Capture the cell that displays the provided text and extract its (X, Y) central coordinate. 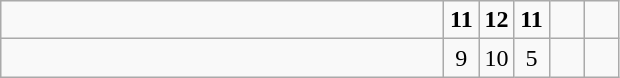
12 (496, 20)
10 (496, 58)
9 (462, 58)
5 (532, 58)
